Search for the cell housing the specified text and yield its [X, Y] center coordinate. 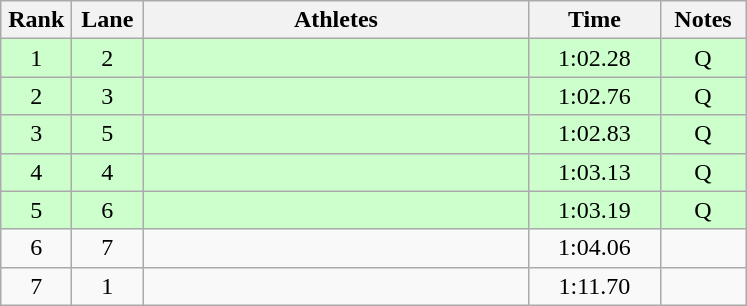
Rank [36, 20]
1:02.76 [594, 96]
Notes [703, 20]
1:11.70 [594, 286]
1:03.13 [594, 172]
Athletes [336, 20]
1:02.83 [594, 134]
Time [594, 20]
Lane [108, 20]
1:04.06 [594, 248]
1:03.19 [594, 210]
1:02.28 [594, 58]
